Capture the cell that displays the provided text and extract its (x, y) central coordinate. 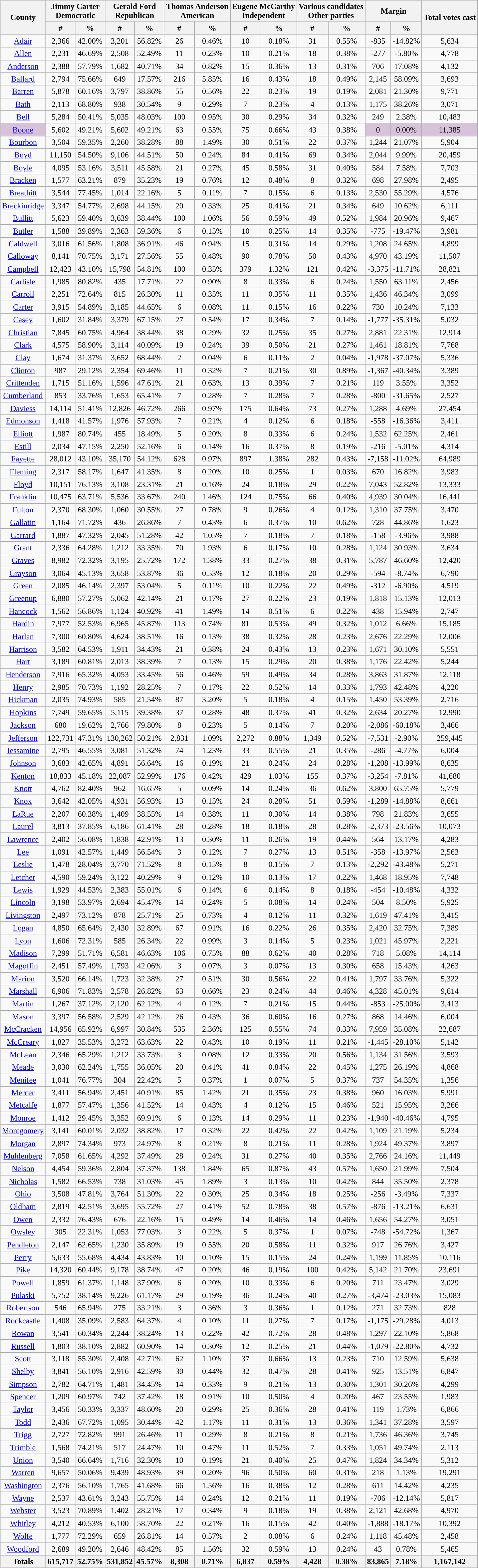
63.71% (90, 497)
2,366 (61, 41)
23.55% (406, 1397)
2,260 (120, 142)
Butler (23, 231)
658 (378, 966)
48.03% (149, 117)
3,582 (61, 649)
1,021 (378, 940)
0.64% (279, 408)
44.53% (90, 890)
1,164 (61, 522)
36.05% (149, 1067)
2,035 (61, 700)
Madison (23, 953)
6,866 (450, 1410)
897 (246, 459)
2,354 (120, 371)
8,141 (61, 256)
-835 (378, 41)
670 (378, 472)
379 (246, 269)
12,118 (450, 674)
1,310 (378, 510)
584 (378, 167)
13,333 (450, 484)
282 (313, 459)
-5.80% (406, 54)
26.81% (149, 1536)
1,818 (378, 599)
1,436 (378, 294)
30.04% (406, 497)
32.30% (149, 1460)
Wayne (23, 1498)
3,639 (120, 218)
0.88% (279, 738)
42.59% (149, 1371)
0.03% (347, 472)
60.44% (90, 1270)
Lawrence (23, 839)
8,308 (179, 1561)
45.58% (149, 167)
3,770 (120, 865)
51.30% (149, 1194)
18.81% (406, 345)
Floyd (23, 484)
Trigg (23, 1435)
5,465 (450, 1549)
2,221 (450, 940)
38.74% (149, 1270)
-25.00% (406, 1004)
Garrard (23, 535)
76.43% (90, 1219)
-37.07% (406, 358)
68.30% (90, 510)
2,529 (120, 1017)
546 (61, 1308)
3.20% (212, 700)
3,983 (450, 472)
41.52% (149, 1105)
62.25% (406, 434)
40.09% (149, 345)
38.86% (149, 92)
4,283 (450, 839)
155 (313, 776)
2.36% (212, 1029)
35 (313, 332)
65.94% (90, 1308)
3,171 (120, 256)
1,468 (378, 877)
728 (378, 522)
Shelby (23, 1371)
7.58% (406, 167)
Morgan (23, 1143)
Boyd (23, 155)
57.79% (90, 66)
Boone (23, 130)
4,762 (61, 789)
-775 (378, 231)
113 (179, 624)
76.13% (90, 484)
1,091 (61, 852)
50.21% (149, 738)
53.39% (406, 700)
Meade (23, 1067)
1,267 (61, 1004)
-10.48% (406, 890)
917 (378, 1245)
1,596 (120, 383)
2,336 (61, 548)
0.95% (212, 117)
4,220 (450, 687)
71.72% (90, 522)
973 (120, 1143)
64,989 (450, 459)
8,635 (450, 763)
72.82% (90, 1435)
2,461 (450, 434)
60.75% (90, 332)
47.61% (149, 383)
4,095 (61, 167)
879 (120, 180)
37.37% (149, 1169)
38.51% (149, 637)
6.66% (406, 624)
Boyle (23, 167)
1,859 (61, 1283)
4,292 (120, 1156)
0.82% (212, 66)
Fulton (23, 510)
55.01% (149, 890)
-22.80% (406, 1346)
42.51% (90, 1207)
10,116 (450, 1257)
Webster (23, 1511)
76.77% (90, 1080)
3,693 (450, 79)
33.73% (149, 1055)
1,209 (61, 1397)
Rockcastle (23, 1321)
2,646 (120, 1549)
435 (120, 282)
40.53% (90, 1523)
21.30% (406, 92)
0.87% (279, 1169)
56.54% (149, 852)
Todd (23, 1422)
39.38% (149, 712)
58.17% (90, 472)
32.89% (149, 928)
-12.14% (406, 1498)
Monroe (23, 1118)
56.08% (90, 839)
3,081 (120, 750)
1,051 (378, 1447)
77.03% (149, 1232)
2,676 (378, 637)
65.41% (149, 396)
23,691 (450, 1270)
34.45% (149, 1384)
28.04% (90, 865)
1,606 (61, 940)
1,803 (61, 1346)
58.90% (90, 345)
3,337 (120, 1410)
1.93% (212, 548)
1,827 (61, 1042)
1,976 (120, 421)
2,408 (120, 1359)
59.35% (90, 142)
259,445 (450, 738)
38.10% (90, 1346)
1,192 (120, 687)
1.46% (212, 497)
5,623 (61, 218)
63.11% (406, 282)
3,185 (120, 307)
35.53% (90, 1042)
3,201 (120, 41)
1,985 (61, 282)
62.24% (90, 1067)
Warren (23, 1473)
-1,978 (378, 358)
1,134 (378, 1055)
65.75% (406, 789)
710 (378, 1359)
18.49% (149, 434)
19,291 (450, 1473)
15.13% (406, 599)
27.56% (149, 256)
7,748 (450, 877)
2,378 (450, 1181)
Martin (23, 1004)
4,235 (450, 1485)
2,634 (378, 712)
7,299 (61, 953)
50.41% (90, 117)
3,642 (61, 801)
37.28% (406, 1422)
21.99% (406, 1169)
4,899 (450, 244)
3,508 (61, 1194)
2,694 (120, 903)
Eugene McCarthyIndependent (264, 11)
-1,175 (378, 1321)
4,434 (120, 1257)
Gerald FordRepublican (134, 11)
0.90% (212, 282)
20.96% (406, 218)
3,841 (61, 1371)
37.90% (149, 1283)
176 (179, 776)
798 (378, 814)
Trimble (23, 1447)
-14.88% (406, 801)
16.03% (406, 1093)
65.92% (90, 1029)
-6.90% (406, 586)
-158 (378, 535)
-853 (378, 1004)
Washington (23, 1485)
4,939 (378, 497)
37.12% (90, 1004)
48.42% (149, 1549)
3,108 (120, 484)
53.16% (90, 167)
55.29% (406, 193)
32.75% (406, 928)
30.93% (406, 548)
3,523 (61, 1511)
5,878 (61, 92)
2,689 (61, 1549)
Nelson (23, 1169)
56.64% (149, 763)
34.43% (149, 649)
2,897 (61, 1143)
-35.31% (406, 320)
55.68% (90, 1257)
61.37% (90, 1283)
-558 (378, 421)
960 (378, 1093)
43.19% (406, 256)
54.35% (406, 1080)
-277 (378, 54)
2,044 (378, 155)
455 (120, 434)
10.62% (406, 206)
7.18% (406, 1561)
Rowan (23, 1333)
34.34% (406, 1460)
-2,373 (378, 827)
Menifee (23, 1080)
21.07% (406, 142)
22.10% (406, 1333)
12,990 (450, 712)
531,852 (120, 1561)
Hancock (23, 611)
61.65% (90, 1156)
2,727 (61, 1435)
Clay (23, 358)
0.00% (406, 130)
2,250 (120, 446)
38.55% (149, 814)
3,114 (120, 345)
33.35% (149, 548)
33.21% (149, 1308)
35.89% (149, 1245)
11,385 (450, 130)
1,409 (120, 814)
38.14% (90, 1295)
15,083 (450, 1295)
Hardin (23, 624)
55.75% (149, 1498)
12,013 (450, 599)
59.65% (90, 712)
57.49% (90, 966)
40.71% (149, 66)
4,428 (313, 1561)
Hopkins (23, 712)
6,997 (120, 1029)
56.93% (149, 801)
5,634 (450, 41)
1,175 (378, 104)
1,053 (120, 1232)
11,150 (61, 155)
60.97% (90, 1397)
138 (179, 1169)
Magoffin (23, 966)
11,507 (450, 256)
54.81% (149, 269)
36.91% (149, 244)
1,619 (378, 915)
80.82% (90, 282)
828 (450, 1308)
Scott (23, 1359)
68.80% (90, 104)
87 (179, 700)
72.29% (90, 1536)
2,794 (61, 79)
45.97% (406, 940)
-23.56% (406, 827)
1,532 (378, 434)
21.54% (149, 700)
31.37% (90, 358)
Johnson (23, 763)
1,984 (378, 218)
-1,888 (378, 1523)
0.72% (279, 1333)
5,551 (450, 649)
-7,531 (378, 738)
75 (246, 130)
26.34% (149, 940)
25.71% (149, 915)
844 (378, 1181)
54.27% (406, 1219)
1,109 (378, 1131)
3,634 (450, 548)
60.01% (90, 1131)
-13.21% (406, 1207)
56.86% (90, 611)
46.14% (90, 586)
54.77% (90, 206)
Kenton (23, 776)
3,099 (450, 294)
Bath (23, 104)
3,470 (450, 510)
-4.77% (406, 750)
Jimmy CarterDemocratic (75, 11)
30.54% (149, 104)
1,716 (120, 1460)
69.46% (149, 371)
48.93% (149, 1473)
72.31% (90, 940)
2,583 (120, 1321)
59.40% (90, 218)
6,111 (450, 206)
33.45% (149, 674)
15.43% (406, 966)
46.55% (90, 750)
19.62% (90, 725)
8.50% (406, 903)
-40.34% (406, 371)
Crittenden (23, 383)
2,402 (61, 839)
64.71% (90, 1384)
-29.28% (406, 1321)
3,029 (450, 1283)
39.89% (90, 231)
55.72% (149, 1207)
1,577 (61, 180)
42.05% (90, 801)
1,765 (120, 1485)
521 (378, 1105)
Carlisle (23, 282)
14.42% (406, 1485)
61.41% (149, 827)
9,657 (61, 1473)
3,813 (61, 827)
1,449 (120, 852)
3,427 (450, 1245)
26.30% (149, 294)
-5.01% (406, 446)
1,924 (378, 1143)
2,383 (120, 890)
5,234 (450, 1131)
-1,289 (378, 801)
1.89% (212, 1181)
-1,367 (378, 371)
2,045 (120, 535)
Henderson (23, 674)
Owsley (23, 1232)
24.16% (406, 1156)
53.04% (149, 586)
3,389 (450, 371)
2,332 (61, 1219)
Ballard (23, 79)
738 (120, 1181)
65 (246, 1169)
-358 (378, 852)
28,012 (61, 459)
Daviess (23, 408)
Henry (23, 687)
1,623 (450, 522)
6,837 (246, 1561)
2,430 (120, 928)
130,262 (120, 738)
77.45% (90, 193)
8,982 (61, 560)
Harrison (23, 649)
1,602 (61, 320)
69.91% (149, 1118)
Pike (23, 1270)
2,804 (120, 1169)
50.06% (90, 1473)
1.23% (212, 750)
41,680 (450, 776)
0.54% (212, 320)
Fleming (23, 472)
7,300 (61, 637)
47.31% (90, 738)
46.63% (149, 953)
1,911 (120, 649)
9,771 (450, 92)
2,145 (378, 79)
1.06% (212, 218)
7,133 (450, 307)
706 (378, 66)
564 (378, 839)
57.47% (90, 1105)
McCreary (23, 1042)
2,497 (61, 915)
45.57% (149, 1561)
1.10% (212, 1359)
10.24% (406, 307)
Hart (23, 662)
66.53% (90, 1181)
730 (378, 307)
26.76% (406, 1245)
25.72% (149, 560)
Carter (23, 307)
73.12% (90, 915)
2,388 (61, 66)
-16.36% (406, 421)
31.87% (406, 674)
1,808 (120, 244)
90 (246, 256)
Whitley (23, 1523)
Anderson (23, 66)
54.50% (90, 155)
11,449 (450, 1156)
7,768 (450, 345)
3,379 (120, 320)
5,787 (378, 560)
49.74% (406, 1447)
53.87% (149, 573)
1,582 (61, 1181)
3,797 (120, 92)
28.21% (149, 1511)
Franklin (23, 497)
9,439 (120, 1473)
2,370 (61, 510)
4,732 (450, 1346)
5,779 (450, 789)
4,931 (120, 801)
2,120 (120, 1004)
51.28% (149, 535)
962 (120, 789)
3,016 (61, 244)
Cumberland (23, 396)
Various candidatesOther parties (331, 11)
3,243 (120, 1498)
1,755 (120, 1067)
Powell (23, 1283)
680 (61, 725)
718 (378, 953)
74.21% (90, 1447)
0.74% (212, 624)
1,653 (120, 396)
74.34% (90, 1143)
3,800 (378, 789)
6,847 (450, 1371)
3,415 (450, 915)
1,650 (378, 1169)
42.48% (406, 687)
Grayson (23, 573)
54.12% (149, 459)
40.29% (149, 877)
9,226 (120, 1295)
6,880 (61, 599)
266 (179, 408)
12,006 (450, 637)
5,817 (450, 1498)
18.95% (406, 877)
249 (378, 117)
2,085 (61, 586)
1,148 (120, 1283)
45.47% (149, 903)
2,121 (378, 1511)
3,540 (61, 1460)
2,985 (61, 687)
38.39% (149, 662)
4,299 (450, 1384)
3,897 (450, 1143)
Breckinridge (23, 206)
925 (378, 1371)
73 (313, 408)
14,320 (61, 1270)
121 (313, 269)
1,230 (120, 1245)
0 (378, 130)
24.65% (406, 244)
1,797 (378, 978)
1,450 (378, 700)
44.51% (149, 155)
12,420 (450, 560)
3,141 (61, 1131)
68.44% (149, 358)
3,272 (120, 1042)
51.71% (90, 953)
4,964 (120, 332)
4,891 (120, 763)
4,576 (450, 193)
1,297 (378, 1333)
Allen (23, 54)
72.32% (90, 560)
1.73% (406, 1410)
0.16% (212, 484)
1,275 (378, 1067)
11.85% (406, 1257)
698 (378, 180)
McLean (23, 1055)
1.84% (212, 1169)
1,095 (120, 1422)
1,418 (61, 421)
628 (179, 459)
1,118 (378, 1536)
47.32% (90, 535)
615,717 (61, 1561)
2,916 (120, 1371)
3,541 (61, 1333)
22,087 (120, 776)
3,064 (61, 573)
1,568 (61, 1447)
Lewis (23, 890)
9,106 (120, 155)
24.97% (149, 1143)
Jessamine (23, 750)
5,868 (450, 1333)
-43.48% (406, 865)
2,819 (61, 1207)
0.39% (279, 383)
1.03% (279, 776)
-876 (378, 1207)
County (23, 17)
-40.46% (406, 1118)
1,244 (378, 142)
66.14% (90, 978)
1,408 (61, 1321)
0.60% (279, 1017)
-3.96% (406, 535)
10,151 (61, 484)
-13.99% (406, 763)
3,347 (61, 206)
0.73% (212, 915)
16.82% (406, 472)
67 (179, 928)
1,412 (61, 1118)
Grant (23, 548)
3,597 (450, 1422)
676 (120, 1219)
81 (246, 624)
2,147 (61, 1245)
29.45% (90, 1118)
737 (378, 1080)
1,887 (61, 535)
9,467 (450, 218)
0.09% (212, 789)
3,051 (450, 1219)
6,631 (450, 1207)
0.63% (212, 383)
70.89% (90, 1511)
5.85% (212, 79)
3,189 (61, 662)
63.21% (90, 180)
74.93% (90, 700)
5,991 (450, 1093)
1,647 (120, 472)
7,845 (61, 332)
1,838 (120, 839)
Clinton (23, 371)
4,868 (450, 1067)
1,349 (313, 738)
-54.72% (406, 1232)
45.48% (406, 1536)
2,251 (61, 294)
58.09% (406, 79)
Ohio (23, 1194)
2,578 (120, 991)
7,977 (61, 624)
3,122 (120, 877)
Bourbon (23, 142)
64.53% (90, 649)
22.29% (406, 637)
Barren (23, 92)
436 (120, 522)
Casey (23, 320)
-3.49% (406, 1194)
30.44% (149, 1422)
6,581 (120, 953)
7,058 (61, 1156)
3,593 (450, 1055)
Knott (23, 789)
4,013 (450, 1321)
-23.03% (406, 1295)
5,925 (450, 903)
1,877 (61, 1105)
52.49% (149, 54)
2,420 (378, 928)
2,747 (450, 611)
38.24% (149, 1333)
1,929 (61, 890)
56.58% (90, 1017)
1,562 (61, 611)
305 (61, 1232)
46.72% (149, 408)
-216 (378, 446)
Laurel (23, 827)
4,590 (61, 877)
-594 (378, 573)
4,624 (120, 637)
52.99% (149, 776)
26.46% (149, 1435)
60.80% (90, 637)
1,301 (378, 1384)
Woodford (23, 1549)
23.31% (149, 484)
1.17% (212, 1422)
-8.74% (406, 573)
3,981 (450, 231)
1,987 (61, 434)
2,272 (246, 738)
3,456 (61, 1410)
3,413 (450, 1004)
1,060 (120, 510)
51.16% (90, 383)
52.82% (406, 484)
7,916 (61, 674)
14,956 (61, 1029)
52 (246, 1207)
2,698 (120, 206)
Calloway (23, 256)
3,544 (61, 193)
175 (246, 408)
2.38% (406, 117)
56.82% (149, 41)
5,244 (450, 662)
1,824 (378, 1460)
46.69% (90, 54)
42.65% (90, 763)
9.99% (406, 155)
62.65% (90, 1245)
44.15% (149, 206)
1,723 (120, 978)
853 (61, 396)
742 (120, 1397)
Lyon (23, 940)
67.72% (90, 1422)
3,863 (378, 674)
-1,777 (378, 320)
2,782 (61, 1384)
-31.65% (406, 396)
3,266 (450, 1105)
1,588 (61, 231)
1,014 (120, 193)
3,655 (450, 814)
Totals (23, 1561)
3,658 (120, 573)
60.90% (149, 1346)
38.26% (406, 104)
4,454 (61, 1169)
-3,375 (378, 269)
60.16% (90, 92)
Mason (23, 1017)
240 (179, 497)
6,186 (120, 827)
22,687 (450, 1029)
2,013 (120, 662)
271 (378, 1308)
1.09% (212, 738)
65.64% (90, 928)
Pendleton (23, 1245)
Mercer (23, 1093)
1.05% (212, 535)
60.81% (90, 662)
7,959 (378, 1029)
216 (179, 79)
42.00% (90, 41)
47.81% (90, 1194)
51 (313, 801)
Green (23, 586)
-2,086 (378, 725)
1,176 (378, 662)
26.82% (149, 991)
62 (179, 1359)
13.51% (406, 1371)
63.63% (149, 1042)
6,906 (61, 991)
Logan (23, 928)
LaRue (23, 814)
Thomas AndersonAmerican (197, 11)
49.37% (406, 1143)
Russell (23, 1346)
McCracken (23, 1029)
43.61% (90, 1498)
61.56% (90, 244)
0.99% (212, 940)
32.38% (149, 978)
35,170 (120, 459)
12,423 (61, 269)
65.29% (90, 1055)
2,034 (61, 446)
124 (246, 497)
1,012 (378, 624)
7,043 (378, 484)
1,288 (378, 408)
3,652 (120, 358)
1,656 (378, 1219)
46.36% (406, 1435)
-13.97% (406, 852)
1,736 (378, 1435)
43.83% (149, 1257)
51.41% (90, 408)
59 (246, 674)
46.60% (406, 560)
21.70% (406, 1270)
42.91% (149, 839)
56.94% (90, 1093)
55.30% (90, 1359)
47 (179, 1270)
4,575 (61, 345)
1,983 (450, 1397)
26.86% (149, 522)
2,716 (450, 700)
3,071 (450, 104)
-2,292 (378, 865)
30.10% (406, 649)
6,100 (120, 1523)
15.95% (406, 1105)
13.17% (406, 839)
12,914 (450, 332)
5,633 (61, 1257)
3,504 (61, 142)
42.71% (149, 1359)
1,199 (378, 1257)
-1,445 (378, 1042)
41.57% (90, 421)
96 (246, 1473)
28,821 (450, 269)
-800 (378, 396)
2,346 (61, 1055)
Montgomery (23, 1131)
12,826 (120, 408)
42.06% (149, 966)
1,715 (61, 383)
Oldham (23, 1207)
-1,079 (378, 1346)
24.47% (149, 1447)
14.46% (406, 1017)
Wolfe (23, 1536)
21.19% (406, 1131)
438 (378, 611)
3,511 (120, 167)
868 (378, 1017)
3,915 (61, 307)
Marshall (23, 991)
42.12% (149, 1017)
429 (246, 776)
8,661 (450, 801)
38.82% (149, 1131)
37.42% (149, 1397)
71.52% (149, 865)
Nicholas (23, 1181)
37.49% (149, 1156)
878 (120, 915)
44.86% (406, 522)
Estill (23, 446)
1,550 (378, 282)
84 (246, 155)
5,536 (120, 497)
5,312 (450, 1460)
Simpson (23, 1384)
35.09% (90, 1321)
2,563 (450, 852)
Gallatin (23, 522)
2,881 (378, 332)
1,671 (378, 649)
1,481 (120, 1384)
Muhlenberg (23, 1156)
Adair (23, 41)
2,363 (120, 231)
2,032 (120, 1131)
122,731 (61, 738)
2,795 (61, 750)
1,777 (61, 1536)
2,508 (120, 54)
3,118 (61, 1359)
659 (120, 1536)
48.60% (149, 1410)
60 (313, 1473)
3,198 (61, 903)
1,682 (120, 66)
17.57% (149, 79)
Jefferson (23, 738)
3,030 (61, 1067)
Fayette (23, 459)
991 (120, 1435)
2,231 (61, 54)
1,208 (378, 244)
0.89% (347, 371)
2,376 (61, 1485)
41.68% (149, 1485)
82.40% (90, 789)
40.91% (149, 1093)
5,032 (450, 320)
4,778 (450, 54)
-2.90% (406, 738)
-3,254 (378, 776)
15.94% (406, 611)
41.35% (149, 472)
1,041 (61, 1080)
49.20% (90, 1549)
711 (378, 1283)
535 (179, 1029)
Edmonson (23, 421)
Bullitt (23, 218)
40.92% (149, 611)
467 (378, 1397)
37.75% (406, 510)
-7,158 (378, 459)
-1,940 (378, 1118)
83,865 (378, 1561)
33.67% (149, 497)
4,850 (61, 928)
58.70% (149, 1523)
Spencer (23, 1397)
2,207 (61, 814)
1,167,142 (450, 1561)
47.41% (406, 915)
61.17% (149, 1295)
2,530 (378, 193)
4,053 (120, 674)
31.56% (406, 1055)
-28.10% (406, 1042)
52.16% (149, 446)
-286 (378, 750)
2,495 (450, 180)
29.12% (90, 371)
-256 (378, 1194)
5,062 (120, 599)
5,638 (450, 1359)
1,367 (450, 1232)
Owen (23, 1219)
35.50% (406, 1181)
4,263 (450, 966)
Carroll (23, 294)
Bracken (23, 180)
3,195 (120, 560)
2,456 (450, 282)
4,212 (61, 1523)
30.55% (149, 510)
20,459 (450, 155)
52.53% (90, 624)
-706 (378, 1498)
125 (246, 1029)
Caldwell (23, 244)
10,392 (450, 1523)
3,683 (61, 763)
Leslie (23, 865)
Bell (23, 117)
4,132 (450, 66)
9,178 (120, 1270)
35.23% (149, 180)
3,397 (61, 1017)
4,332 (450, 890)
815 (120, 294)
Pulaski (23, 1295)
71.83% (90, 991)
18,833 (61, 776)
3,520 (61, 978)
37.85% (90, 827)
17.71% (149, 282)
Graves (23, 560)
-11.71% (406, 269)
26.19% (406, 1067)
6,965 (120, 624)
45.01% (406, 991)
0.71% (212, 1561)
172 (179, 560)
Taylor (23, 1410)
4,314 (450, 446)
517 (120, 1447)
Christian (23, 332)
5,284 (61, 117)
2,831 (179, 738)
Breathitt (23, 193)
-1,208 (378, 763)
35.08% (406, 1029)
75.66% (90, 79)
42.68% (406, 1511)
16,441 (450, 497)
4,328 (378, 991)
10,475 (61, 497)
3,988 (450, 535)
Elliott (23, 434)
Lee (23, 852)
46.34% (406, 294)
30.26% (406, 1384)
1,341 (378, 1422)
4.69% (406, 408)
20.27% (406, 712)
12.59% (406, 1359)
Perry (23, 1257)
10,073 (450, 827)
38.28% (149, 142)
67.15% (149, 320)
106 (179, 953)
Union (23, 1460)
-454 (378, 890)
65.32% (90, 674)
-18.17% (406, 1523)
48 (246, 712)
3,695 (120, 1207)
-3,474 (378, 1295)
1.42% (212, 1093)
66.64% (90, 1460)
2,081 (378, 92)
47.15% (90, 446)
1.32% (279, 269)
59.24% (90, 877)
1.13% (406, 1473)
3.55% (406, 383)
28.25% (149, 687)
27.98% (406, 180)
44 (313, 991)
32.73% (406, 1308)
Clark (23, 345)
64.37% (149, 1321)
987 (61, 371)
Knox (23, 801)
70.75% (90, 256)
-14.82% (406, 41)
3,764 (120, 1194)
5,336 (450, 358)
5,035 (120, 117)
218 (378, 1473)
52.75% (90, 1561)
5,752 (61, 1295)
0.84% (279, 1067)
2,436 (61, 1422)
7,504 (450, 1169)
2,397 (120, 586)
Total votes cast (450, 17)
Lincoln (23, 903)
-60.18% (406, 725)
5,904 (450, 142)
15,185 (450, 624)
3,745 (450, 1435)
69 (313, 155)
45.18% (90, 776)
62.12% (149, 1004)
Jackson (23, 725)
70 (179, 548)
7,749 (61, 712)
4,519 (450, 586)
Margin (393, 11)
42.14% (149, 599)
44.65% (149, 307)
72.64% (90, 294)
1,674 (61, 358)
Campbell (23, 269)
7,389 (450, 928)
-11.02% (406, 459)
5,271 (450, 865)
611 (378, 1485)
Greenup (23, 599)
30.84% (149, 1029)
31.84% (90, 320)
60.38% (90, 814)
Harlan (23, 637)
Letcher (23, 877)
16.65% (149, 789)
275 (120, 1308)
64.28% (90, 548)
70.73% (90, 687)
45.13% (90, 573)
10,483 (450, 117)
31.03% (149, 1181)
7,703 (450, 167)
51.32% (149, 750)
54.89% (90, 307)
17.08% (406, 66)
2,458 (450, 1536)
50.33% (90, 1410)
79.80% (149, 725)
Hickman (23, 700)
53.97% (90, 903)
9,614 (450, 991)
5,115 (120, 712)
Metcalfe (23, 1105)
15,798 (120, 269)
0.76% (212, 180)
2,537 (61, 1498)
57.27% (90, 599)
2,882 (120, 1346)
-748 (378, 1232)
7,337 (450, 1194)
304 (120, 1080)
Robertson (23, 1308)
Livingston (23, 915)
1,402 (120, 1511)
2,317 (61, 472)
27,454 (450, 408)
4,795 (450, 1118)
2,527 (450, 396)
21.83% (406, 814)
-312 (378, 586)
45.87% (149, 624)
42.57% (90, 852)
1,478 (61, 865)
23.47% (406, 1283)
2,244 (120, 1333)
60.34% (90, 1333)
6,790 (450, 573)
0.45% (347, 1067)
5.08% (406, 953)
-19.47% (406, 231)
-7.81% (406, 776)
80.74% (90, 434)
3,466 (450, 725)
504 (378, 903)
938 (120, 104)
Marion (23, 978)
1,461 (378, 345)
5,322 (450, 978)
0.94% (212, 244)
57.93% (149, 421)
